Pinpoint the cell where the given text exists, returning its [X, Y] midpoint coordinate. 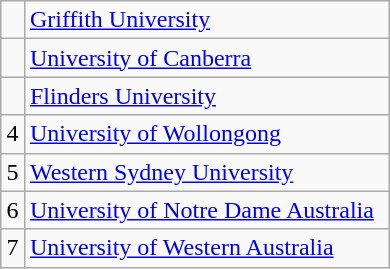
University of Western Australia [206, 248]
Flinders University [206, 96]
Western Sydney University [206, 172]
5 [13, 172]
7 [13, 248]
4 [13, 134]
University of Wollongong [206, 134]
University of Notre Dame Australia [206, 210]
6 [13, 210]
Griffith University [206, 20]
University of Canberra [206, 58]
